Pinpoint the cell where the given text exists, returning its (x, y) midpoint coordinate. 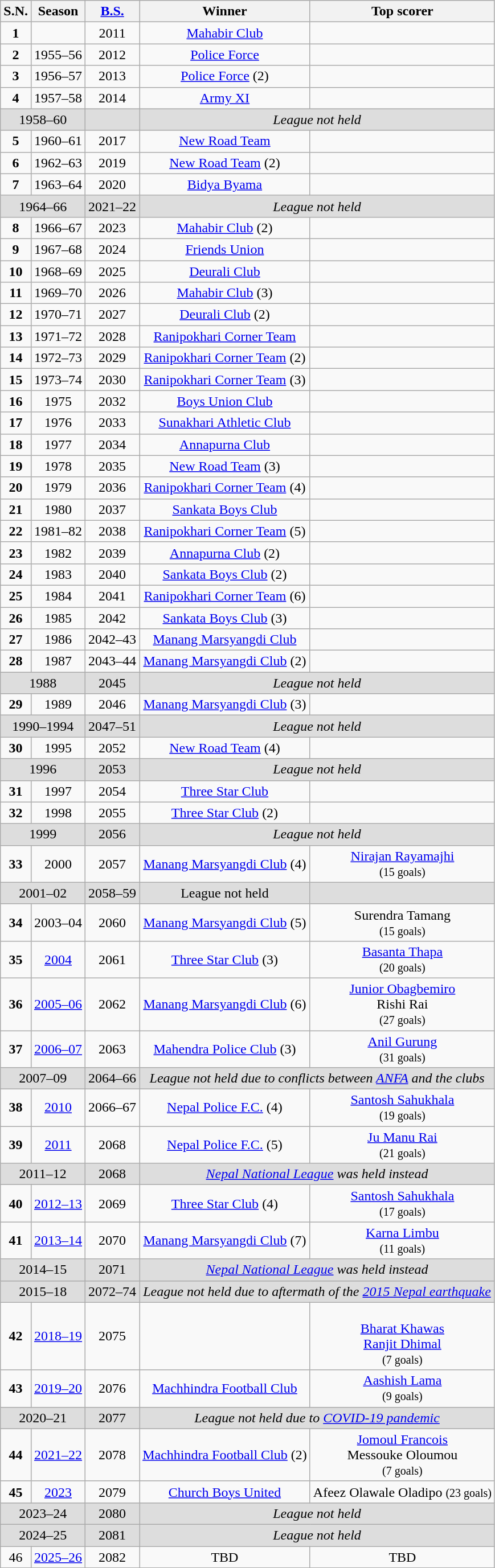
Nirajan Rayamajhi (15 goals) (402, 864)
2025 (113, 271)
36 (16, 1004)
20 (16, 488)
1971–72 (58, 336)
2060 (113, 922)
19 (16, 466)
6 (16, 163)
1966–67 (58, 228)
2024–25 (43, 1535)
2010 (58, 1108)
2075 (113, 1336)
39 (16, 1145)
B.S. (113, 11)
Nepal Police F.C. (5) (225, 1145)
2039 (113, 553)
2081 (113, 1535)
1963–64 (58, 184)
Nepal Police F.C. (4) (225, 1108)
Mahabir Club (2) (225, 228)
1973–74 (58, 380)
15 (16, 380)
2041 (113, 596)
9 (16, 249)
New Road Team (2) (225, 163)
Three Star Club (225, 791)
2038 (113, 531)
League not held due to COVID-19 pandemic (317, 1418)
2054 (113, 791)
Sunakhari Athletic Club (225, 423)
1988 (43, 683)
S.N. (16, 11)
1978 (58, 466)
28 (16, 661)
2079 (113, 1492)
2014 (113, 98)
4 (16, 98)
Mahabir Club (3) (225, 293)
1956–57 (58, 76)
New Road Team (3) (225, 466)
Season (58, 11)
Manang Marsyangdi Club (225, 640)
1967–68 (58, 249)
Ranipokhari Corner Team (6) (225, 596)
2012–13 (58, 1203)
38 (16, 1108)
2076 (113, 1389)
Army XI (225, 98)
13 (16, 336)
2018–19 (58, 1336)
2020 (113, 184)
2007–09 (43, 1079)
2026 (113, 293)
2045 (113, 683)
2077 (113, 1418)
2056 (113, 834)
Ranipokhari Corner Team (3) (225, 380)
25 (16, 596)
2061 (113, 960)
Manang Marsyangdi Club (3) (225, 705)
New Road Team (4) (225, 748)
Three Star Club (4) (225, 1203)
11 (16, 293)
33 (16, 864)
42 (16, 1336)
2043–44 (113, 661)
Santosh Sahukhala (17 goals) (402, 1203)
2069 (113, 1203)
1977 (58, 445)
2012 (113, 55)
18 (16, 445)
Sankata Boys Club (225, 509)
2036 (113, 488)
Ju Manu Rai (21 goals) (402, 1145)
45 (16, 1492)
1968–69 (58, 271)
32 (16, 813)
2057 (113, 864)
2052 (113, 748)
Deurali Club (225, 271)
2023–24 (43, 1513)
1999 (43, 834)
2062 (113, 1004)
Basanta Thapa (20 goals) (402, 960)
Bharat Khawas Ranjit Dhimal(7 goals) (402, 1336)
Annapurna Club (2) (225, 553)
2046 (113, 705)
2019 (113, 163)
2058–59 (113, 893)
46 (16, 1557)
Mahabir Club (225, 33)
2004 (58, 960)
1989 (58, 705)
2011–12 (43, 1174)
1957–58 (58, 98)
Ranipokhari Corner Team (225, 336)
1983 (58, 574)
Ranipokhari Corner Team (5) (225, 531)
2029 (113, 358)
2063 (113, 1048)
2003–04 (58, 922)
Anil Gurung (31 goals) (402, 1048)
2025–26 (58, 1557)
Annapurna Club (225, 445)
Jomoul Francois Messouke Oloumou(7 goals) (402, 1455)
Winner (225, 11)
26 (16, 618)
10 (16, 271)
2040 (113, 574)
Afeez Olawale Oladipo (23 goals) (402, 1492)
2013–14 (58, 1241)
Three Star Club (3) (225, 960)
New Road Team (225, 141)
37 (16, 1048)
1981–82 (58, 531)
2071 (113, 1270)
2066–67 (113, 1108)
41 (16, 1241)
2064–66 (113, 1079)
2042 (113, 618)
1975 (58, 401)
1990–1994 (43, 726)
44 (16, 1455)
2 (16, 55)
2014–15 (43, 1270)
23 (16, 553)
22 (16, 531)
1964–66 (43, 206)
Aashish Lama (9 goals) (402, 1389)
Police Force (2) (225, 76)
8 (16, 228)
40 (16, 1203)
Manang Marsyangdi Club (2) (225, 661)
1 (16, 33)
16 (16, 401)
2028 (113, 336)
Ranipokhari Corner Team (4) (225, 488)
2078 (113, 1455)
Bidya Byama (225, 184)
1970–71 (58, 315)
34 (16, 922)
League not held due to aftermath of the 2015 Nepal earthquake (317, 1291)
2024 (113, 249)
Manang Marsyangdi Club (5) (225, 922)
1980 (58, 509)
Police Force (225, 55)
1969–70 (58, 293)
Manang Marsyangdi Club (7) (225, 1241)
2080 (113, 1513)
2037 (113, 509)
Ranipokhari Corner Team (2) (225, 358)
31 (16, 791)
2034 (113, 445)
1984 (58, 596)
Junior Obagbemiro Rishi Rai(27 goals) (402, 1004)
Boys Union Club (225, 401)
2015–18 (43, 1291)
1996 (43, 769)
1976 (58, 423)
1982 (58, 553)
5 (16, 141)
Three Star Club (2) (225, 813)
2005–06 (58, 1004)
14 (16, 358)
Manang Marsyangdi Club (4) (225, 864)
2027 (113, 315)
1997 (58, 791)
Machhindra Football Club (2) (225, 1455)
1958–60 (43, 120)
24 (16, 574)
1960–61 (58, 141)
1995 (58, 748)
Manang Marsyangdi Club (6) (225, 1004)
2055 (113, 813)
21 (16, 509)
Machhindra Football Club (225, 1389)
1985 (58, 618)
30 (16, 748)
35 (16, 960)
Friends Union (225, 249)
2017 (113, 141)
Mahendra Police Club (3) (225, 1048)
League not held due to conflicts between ANFA and the clubs (317, 1079)
2032 (113, 401)
27 (16, 640)
Church Boys United (225, 1492)
Santosh Sahukhala (19 goals) (402, 1108)
2082 (113, 1557)
Sankata Boys Club (3) (225, 618)
2072–74 (113, 1291)
2030 (113, 380)
43 (16, 1389)
2020–21 (43, 1418)
2000 (58, 864)
2019–20 (58, 1389)
17 (16, 423)
1972–73 (58, 358)
2013 (113, 76)
7 (16, 184)
1987 (58, 661)
2047–51 (113, 726)
Surendra Tamang (15 goals) (402, 922)
Top scorer (402, 11)
1998 (58, 813)
1979 (58, 488)
2001–02 (43, 893)
29 (16, 705)
2042–43 (113, 640)
Deurali Club (2) (225, 315)
2006–07 (58, 1048)
Sankata Boys Club (2) (225, 574)
1986 (58, 640)
Karna Limbu (11 goals) (402, 1241)
2035 (113, 466)
2070 (113, 1241)
2033 (113, 423)
1962–63 (58, 163)
2053 (113, 769)
1955–56 (58, 55)
12 (16, 315)
3 (16, 76)
